From the cell containing the given text, extract its center point as (x, y) coordinate. 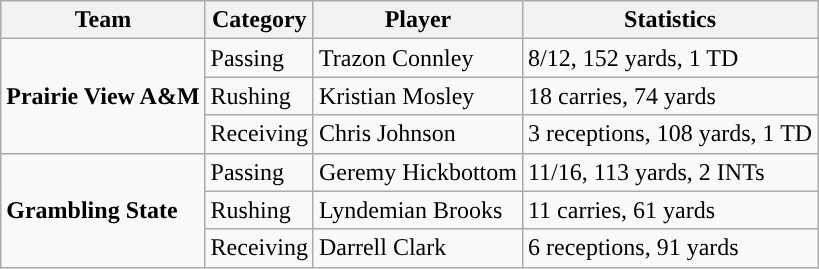
11 carries, 61 yards (670, 210)
Category (259, 20)
Trazon Connley (418, 58)
Darrell Clark (418, 248)
Grambling State (103, 210)
11/16, 113 yards, 2 INTs (670, 172)
Player (418, 20)
6 receptions, 91 yards (670, 248)
Geremy Hickbottom (418, 172)
8/12, 152 yards, 1 TD (670, 58)
Team (103, 20)
Kristian Mosley (418, 96)
Prairie View A&M (103, 96)
3 receptions, 108 yards, 1 TD (670, 134)
Statistics (670, 20)
18 carries, 74 yards (670, 96)
Lyndemian Brooks (418, 210)
Chris Johnson (418, 134)
